Output the [X, Y] coordinate of the center of the cell containing the given text.  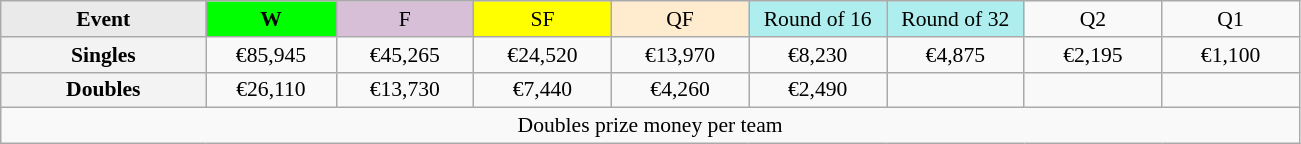
€7,440 [543, 90]
€13,730 [405, 90]
SF [543, 19]
€4,875 [955, 55]
Round of 16 [818, 19]
€8,230 [818, 55]
€45,265 [405, 55]
€85,945 [271, 55]
€2,490 [818, 90]
Q2 [1093, 19]
€2,195 [1093, 55]
€24,520 [543, 55]
Q1 [1231, 19]
Doubles prize money per team [650, 126]
Event [104, 19]
F [405, 19]
W [271, 19]
QF [680, 19]
Round of 32 [955, 19]
€4,260 [680, 90]
€1,100 [1231, 55]
Doubles [104, 90]
€13,970 [680, 55]
Singles [104, 55]
€26,110 [271, 90]
